Pinpoint the cell where the given text exists, returning its (X, Y) midpoint coordinate. 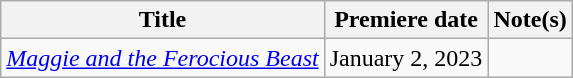
Note(s) (530, 20)
Premiere date (406, 20)
Maggie and the Ferocious Beast (162, 58)
January 2, 2023 (406, 58)
Title (162, 20)
